Return [x, y] of the center of cell containing provided text 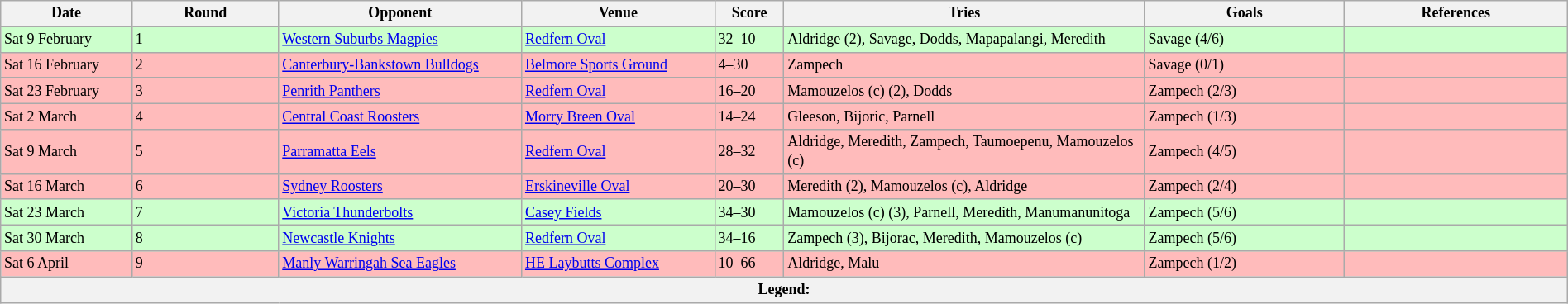
Goals [1244, 13]
32–10 [749, 40]
Canterbury-Bankstown Bulldogs [400, 64]
Aldridge, Meredith, Zampech, Taumoepenu, Mamouzelos (c) [964, 152]
Zampech (1/2) [1244, 264]
Date [66, 13]
20–30 [749, 187]
Penrith Panthers [400, 91]
Zampech (2/4) [1244, 187]
Zampech (1/3) [1244, 116]
Zampech (3), Bijorac, Meredith, Mamouzelos (c) [964, 238]
34–30 [749, 211]
Sat 16 February [66, 64]
Sat 23 March [66, 211]
Western Suburbs Magpies [400, 40]
Sat 9 February [66, 40]
Central Coast Roosters [400, 116]
Sydney Roosters [400, 187]
Parramatta Eels [400, 152]
1 [205, 40]
Sat 2 March [66, 116]
Meredith (2), Mamouzelos (c), Aldridge [964, 187]
Morry Breen Oval [619, 116]
6 [205, 187]
Score [749, 13]
34–16 [749, 238]
Casey Fields [619, 211]
Belmore Sports Ground [619, 64]
Victoria Thunderbolts [400, 211]
28–32 [749, 152]
Opponent [400, 13]
Erskineville Oval [619, 187]
Savage (0/1) [1244, 64]
Savage (4/6) [1244, 40]
Zampech [964, 64]
14–24 [749, 116]
Tries [964, 13]
Sat 16 March [66, 187]
Aldridge, Malu [964, 264]
7 [205, 211]
Legend: [784, 289]
Aldridge (2), Savage, Dodds, Mapapalangi, Meredith [964, 40]
Gleeson, Bijoric, Parnell [964, 116]
16–20 [749, 91]
References [1456, 13]
Sat 30 March [66, 238]
4–30 [749, 64]
HE Laybutts Complex [619, 264]
10–66 [749, 264]
3 [205, 91]
Sat 6 April [66, 264]
Zampech (4/5) [1244, 152]
9 [205, 264]
Manly Warringah Sea Eagles [400, 264]
5 [205, 152]
Venue [619, 13]
2 [205, 64]
Sat 23 February [66, 91]
Mamouzelos (c) (2), Dodds [964, 91]
Mamouzelos (c) (3), Parnell, Meredith, Manumanunitoga [964, 211]
Sat 9 March [66, 152]
Round [205, 13]
4 [205, 116]
8 [205, 238]
Newcastle Knights [400, 238]
Zampech (2/3) [1244, 91]
